Identify which cell holds the provided text, then report its (x, y) central coordinate. 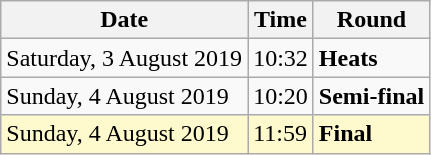
Semi-final (371, 96)
Heats (371, 58)
Saturday, 3 August 2019 (124, 58)
Final (371, 134)
10:20 (281, 96)
10:32 (281, 58)
Date (124, 20)
11:59 (281, 134)
Time (281, 20)
Round (371, 20)
